Find where the given text appears and provide that cell's center as [x, y] coordinate. 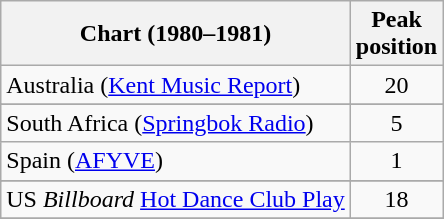
18 [396, 199]
Australia (Kent Music Report) [176, 85]
Chart (1980–1981) [176, 34]
South Africa (Springbok Radio) [176, 123]
Spain (AFYVE) [176, 161]
20 [396, 85]
US Billboard Hot Dance Club Play [176, 199]
5 [396, 123]
Peakposition [396, 34]
1 [396, 161]
